Identify which cell holds the provided text, then report its (x, y) central coordinate. 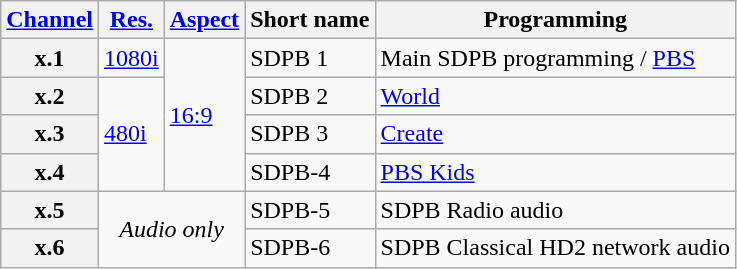
x.4 (50, 172)
Short name (310, 20)
SDPB-6 (310, 248)
SDPB-4 (310, 172)
SDPB 3 (310, 134)
Create (555, 134)
Programming (555, 20)
SDPB Radio audio (555, 210)
SDPB 2 (310, 96)
SDPB-5 (310, 210)
480i (132, 134)
SDPB Classical HD2 network audio (555, 248)
World (555, 96)
1080i (132, 58)
Aspect (204, 20)
Audio only (172, 229)
PBS Kids (555, 172)
x.6 (50, 248)
Main SDPB programming / PBS (555, 58)
Channel (50, 20)
16:9 (204, 115)
x.5 (50, 210)
Res. (132, 20)
SDPB 1 (310, 58)
x.1 (50, 58)
x.3 (50, 134)
x.2 (50, 96)
